From the cell containing the given text, extract its center point as [x, y] coordinate. 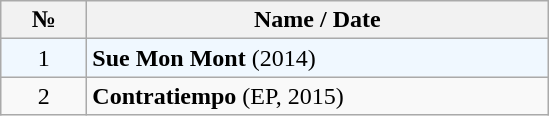
Name / Date [318, 20]
1 [44, 58]
№ [44, 20]
Sue Mon Mont (2014) [318, 58]
2 [44, 96]
Contratiempo (EP, 2015) [318, 96]
